Capture the cell that displays the provided text and extract its (X, Y) central coordinate. 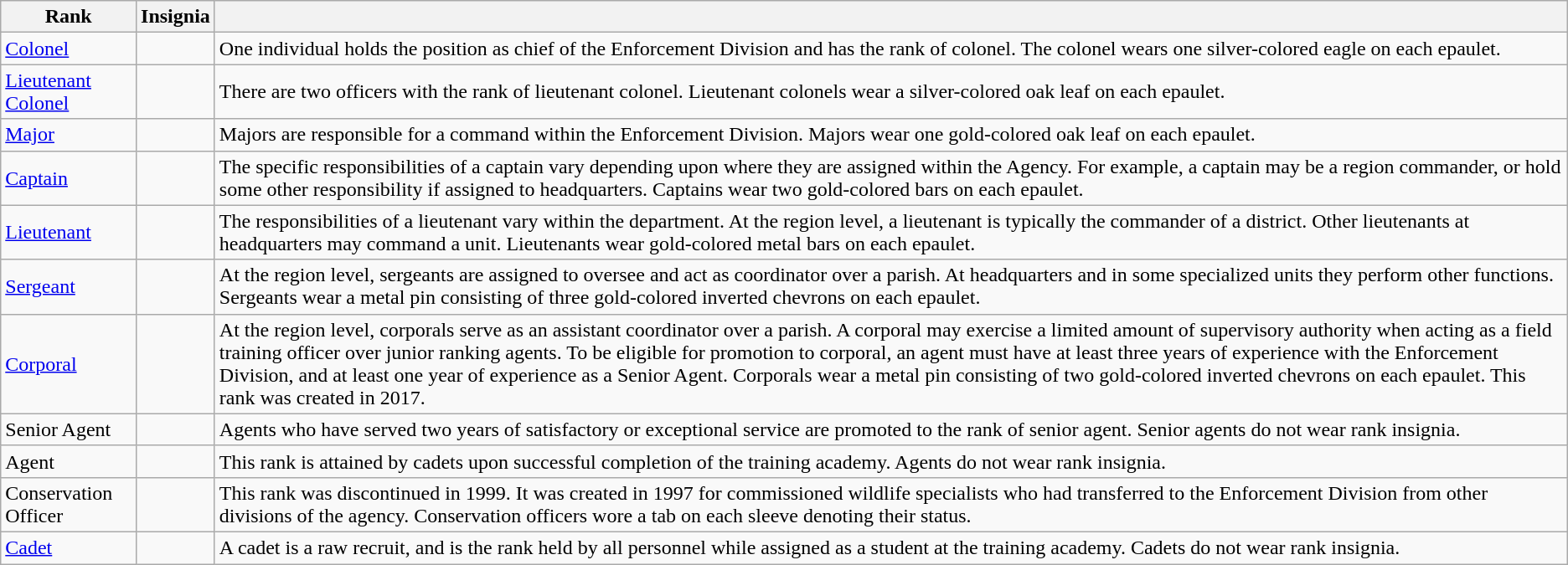
Rank (69, 17)
Sergeant (69, 286)
Lieutenant (69, 233)
Insignia (176, 17)
Colonel (69, 49)
Captain (69, 177)
Majors are responsible for a command within the Enforcement Division. Majors wear one gold-colored oak leaf on each epaulet. (891, 135)
Agent (69, 461)
There are two officers with the rank of lieutenant colonel. Lieutenant colonels wear a silver-colored oak leaf on each epaulet. (891, 92)
Lieutenant Colonel (69, 92)
Major (69, 135)
Corporal (69, 363)
Cadet (69, 547)
Conservation Officer (69, 504)
This rank is attained by cadets upon successful completion of the training academy. Agents do not wear rank insignia. (891, 461)
Senior Agent (69, 429)
